Determine the (x, y) coordinate at the center of the cell enclosing the given text.  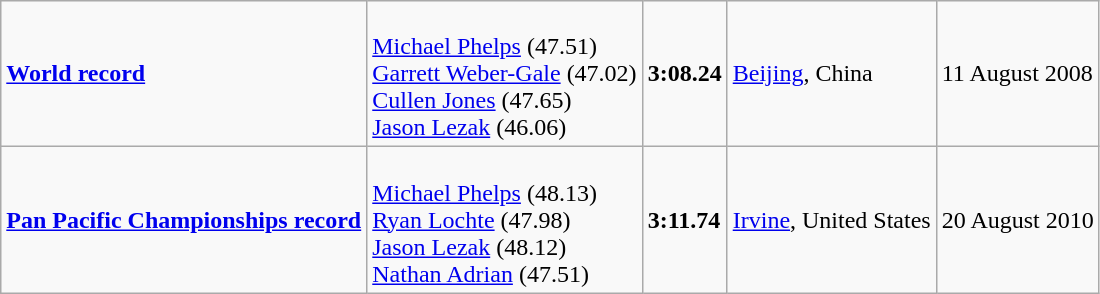
Pan Pacific Championships record (184, 220)
Michael Phelps (47.51)Garrett Weber-Gale (47.02)Cullen Jones (47.65)Jason Lezak (46.06) (504, 74)
World record (184, 74)
3:11.74 (684, 220)
Michael Phelps (48.13)Ryan Lochte (47.98)Jason Lezak (48.12)Nathan Adrian (47.51) (504, 220)
11 August 2008 (1018, 74)
20 August 2010 (1018, 220)
Beijing, China (832, 74)
3:08.24 (684, 74)
Irvine, United States (832, 220)
